Extract the [x, y] coordinate from the center of the cell holding the provided text.  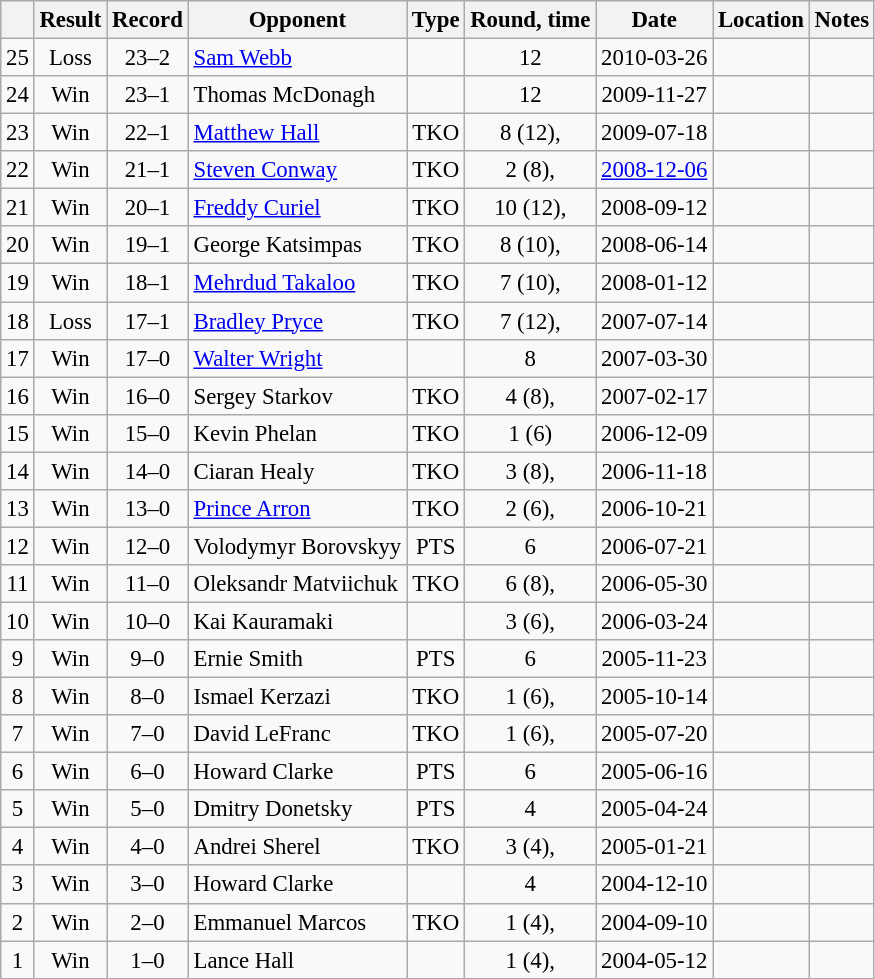
19–1 [148, 245]
2005-04-24 [654, 809]
2008-12-06 [654, 170]
21 [18, 208]
2 (8), [530, 170]
1–0 [148, 960]
18 [18, 321]
11 [18, 584]
2009-11-27 [654, 95]
21–1 [148, 170]
Volodymyr Borovskyy [297, 546]
15–0 [148, 433]
4 (8), [530, 396]
6–0 [148, 772]
David LeFranc [297, 734]
23 [18, 133]
10–0 [148, 621]
Date [654, 20]
2007-07-14 [654, 321]
4–0 [148, 847]
2006-12-09 [654, 433]
2006-03-24 [654, 621]
2004-12-10 [654, 885]
3–0 [148, 885]
3 (6), [530, 621]
15 [18, 433]
22 [18, 170]
2 [18, 922]
5–0 [148, 809]
Sergey Starkov [297, 396]
Walter Wright [297, 358]
Location [762, 20]
Ernie Smith [297, 659]
14–0 [148, 471]
Matthew Hall [297, 133]
10 (12), [530, 208]
Result [70, 20]
Notes [842, 20]
5 [18, 809]
6 (8), [530, 584]
2006-07-21 [654, 546]
2008-09-12 [654, 208]
1 [18, 960]
2005-01-21 [654, 847]
Andrei Sherel [297, 847]
3 [18, 885]
Type [436, 20]
10 [18, 621]
2006-11-18 [654, 471]
13 [18, 509]
2007-03-30 [654, 358]
George Katsimpas [297, 245]
19 [18, 283]
Mehrdud Takaloo [297, 283]
Prince Arron [297, 509]
7 (12), [530, 321]
2005-10-14 [654, 697]
2005-11-23 [654, 659]
Oleksandr Matviichuk [297, 584]
2005-07-20 [654, 734]
11–0 [148, 584]
20 [18, 245]
2 (6), [530, 509]
24 [18, 95]
20–1 [148, 208]
2008-01-12 [654, 283]
8–0 [148, 697]
Emmanuel Marcos [297, 922]
Steven Conway [297, 170]
25 [18, 58]
Opponent [297, 20]
3 (8), [530, 471]
14 [18, 471]
2008-06-14 [654, 245]
Lance Hall [297, 960]
Round, time [530, 20]
Kevin Phelan [297, 433]
Sam Webb [297, 58]
8 (12), [530, 133]
7–0 [148, 734]
Record [148, 20]
Ismael Kerzazi [297, 697]
16 [18, 396]
Kai Kauramaki [297, 621]
17–1 [148, 321]
2009-07-18 [654, 133]
23–2 [148, 58]
2004-09-10 [654, 922]
8 (10), [530, 245]
Bradley Pryce [297, 321]
2004-05-12 [654, 960]
3 (4), [530, 847]
7 [18, 734]
16–0 [148, 396]
Freddy Curiel [297, 208]
2006-10-21 [654, 509]
9 [18, 659]
2006-05-30 [654, 584]
1 (6) [530, 433]
12–0 [148, 546]
Dmitry Donetsky [297, 809]
2007-02-17 [654, 396]
Ciaran Healy [297, 471]
9–0 [148, 659]
23–1 [148, 95]
2010-03-26 [654, 58]
17 [18, 358]
2–0 [148, 922]
2005-06-16 [654, 772]
Thomas McDonagh [297, 95]
22–1 [148, 133]
13–0 [148, 509]
17–0 [148, 358]
18–1 [148, 283]
7 (10), [530, 283]
